For the text-containing cell, return its midpoint in [X, Y] coordinate format. 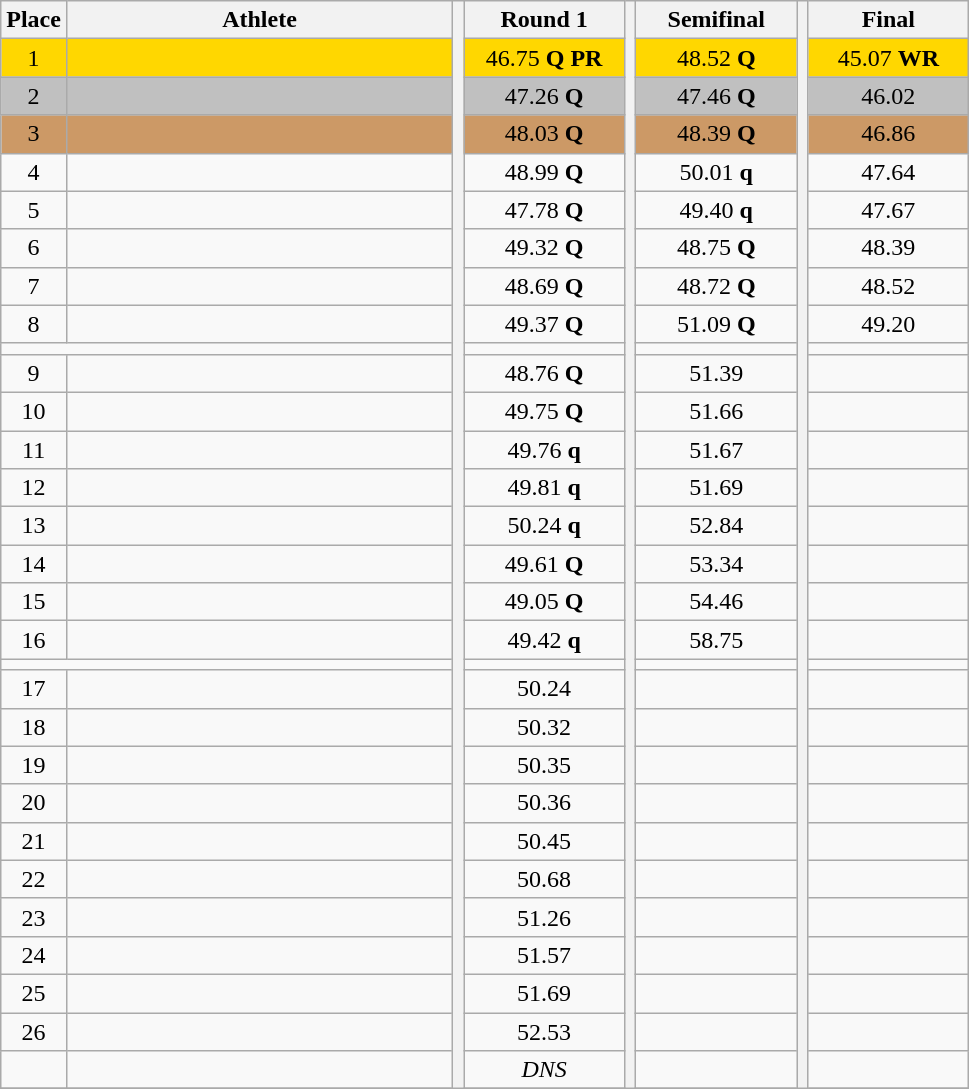
47.26 Q [544, 96]
50.68 [544, 879]
16 [34, 640]
20 [34, 803]
50.32 [544, 727]
54.46 [716, 602]
51.66 [716, 411]
45.07 WR [888, 58]
51.57 [544, 955]
7 [34, 286]
3 [34, 134]
10 [34, 411]
24 [34, 955]
47.67 [888, 210]
49.05 Q [544, 602]
8 [34, 324]
48.72 Q [716, 286]
25 [34, 993]
11 [34, 449]
48.69 Q [544, 286]
Semifinal [716, 20]
21 [34, 841]
50.24 [544, 689]
53.34 [716, 564]
14 [34, 564]
50.45 [544, 841]
46.02 [888, 96]
Athlete [259, 20]
50.24 q [544, 526]
Round 1 [544, 20]
48.03 Q [544, 134]
12 [34, 488]
5 [34, 210]
26 [34, 1031]
49.32 Q [544, 248]
9 [34, 373]
17 [34, 689]
51.26 [544, 917]
51.39 [716, 373]
46.86 [888, 134]
Place [34, 20]
50.36 [544, 803]
6 [34, 248]
48.52 Q [716, 58]
49.40 q [716, 210]
Final [888, 20]
47.78 Q [544, 210]
15 [34, 602]
1 [34, 58]
48.75 Q [716, 248]
13 [34, 526]
2 [34, 96]
51.09 Q [716, 324]
22 [34, 879]
52.53 [544, 1031]
50.35 [544, 765]
23 [34, 917]
52.84 [716, 526]
58.75 [716, 640]
48.76 Q [544, 373]
51.67 [716, 449]
49.37 Q [544, 324]
46.75 Q PR [544, 58]
4 [34, 172]
49.61 Q [544, 564]
47.46 Q [716, 96]
48.99 Q [544, 172]
49.20 [888, 324]
47.64 [888, 172]
50.01 q [716, 172]
49.81 q [544, 488]
48.39 Q [716, 134]
49.76 q [544, 449]
18 [34, 727]
49.75 Q [544, 411]
DNS [544, 1070]
49.42 q [544, 640]
48.39 [888, 248]
19 [34, 765]
48.52 [888, 286]
